Extract the [X, Y] coordinate from the center of the cell holding the provided text.  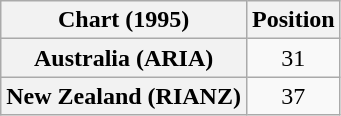
Australia (ARIA) [124, 58]
New Zealand (RIANZ) [124, 96]
37 [293, 96]
31 [293, 58]
Position [293, 20]
Chart (1995) [124, 20]
